Scan for the cell matching the given text and deliver its [X, Y] coordinate at center. 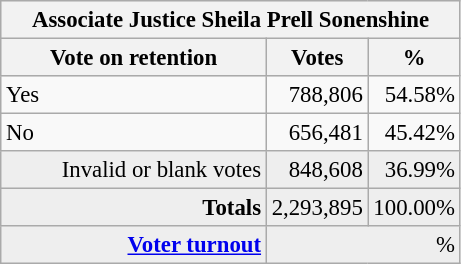
788,806 [317, 95]
Invalid or blank votes [134, 170]
656,481 [317, 133]
Voter turnout [134, 245]
Yes [134, 95]
Totals [134, 208]
Associate Justice Sheila Prell Sonenshine [231, 20]
Votes [317, 58]
100.00% [414, 208]
45.42% [414, 133]
Vote on retention [134, 58]
36.99% [414, 170]
848,608 [317, 170]
54.58% [414, 95]
2,293,895 [317, 208]
No [134, 133]
